Identify which cell holds the provided text, then report its (X, Y) central coordinate. 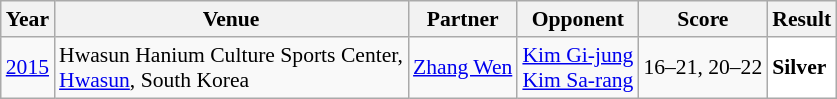
Venue (231, 19)
Zhang Wen (462, 68)
Hwasun Hanium Culture Sports Center,Hwasun, South Korea (231, 68)
Kim Gi-jung Kim Sa-rang (578, 68)
Result (802, 19)
Silver (802, 68)
2015 (28, 68)
Year (28, 19)
Opponent (578, 19)
Score (702, 19)
Partner (462, 19)
16–21, 20–22 (702, 68)
